For the text-containing cell, return its midpoint in (X, Y) coordinate format. 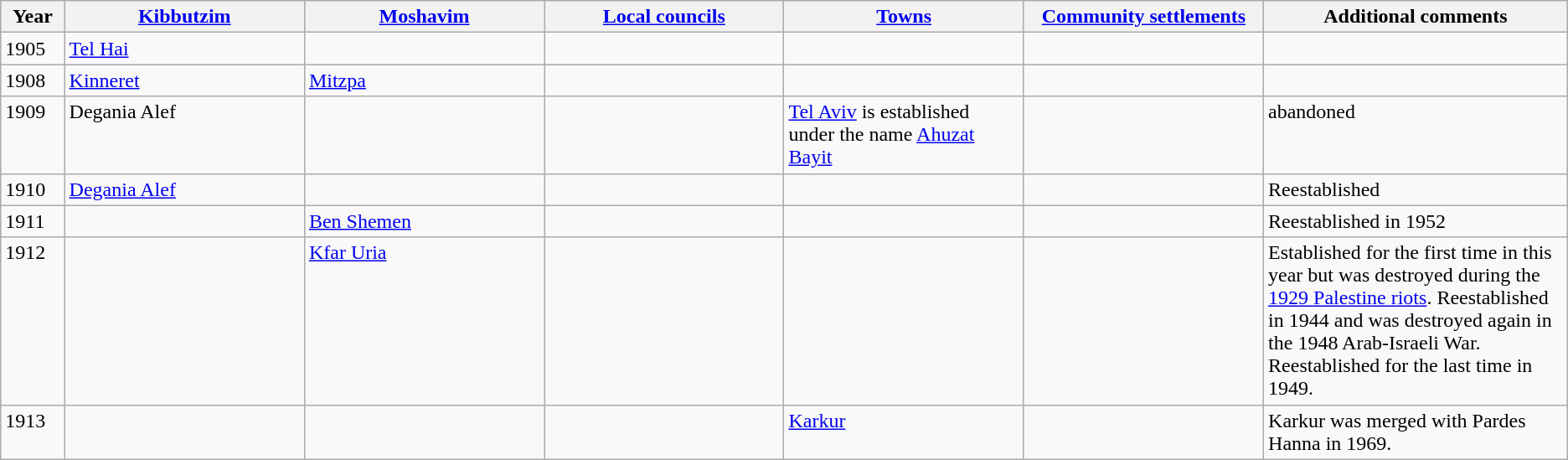
Additional comments (1416, 17)
Mitzpa (424, 80)
1912 (33, 321)
Tel Hai (184, 49)
Karkur was merged with Pardes Hanna in 1969. (1416, 432)
Reestablished (1416, 189)
Ben Shemen (424, 221)
1913 (33, 432)
Community settlements (1143, 17)
Moshavim (424, 17)
Tel Aviv is established under the name Ahuzat Bayit (904, 135)
Karkur (904, 432)
1910 (33, 189)
Local councils (664, 17)
abandoned (1416, 135)
Reestablished in 1952 (1416, 221)
Towns (904, 17)
Year (33, 17)
1911 (33, 221)
Kibbutzim (184, 17)
1909 (33, 135)
Kfar Uria (424, 321)
Kinneret (184, 80)
1908 (33, 80)
1905 (33, 49)
